Pinpoint the cell where the given text exists, returning its (x, y) midpoint coordinate. 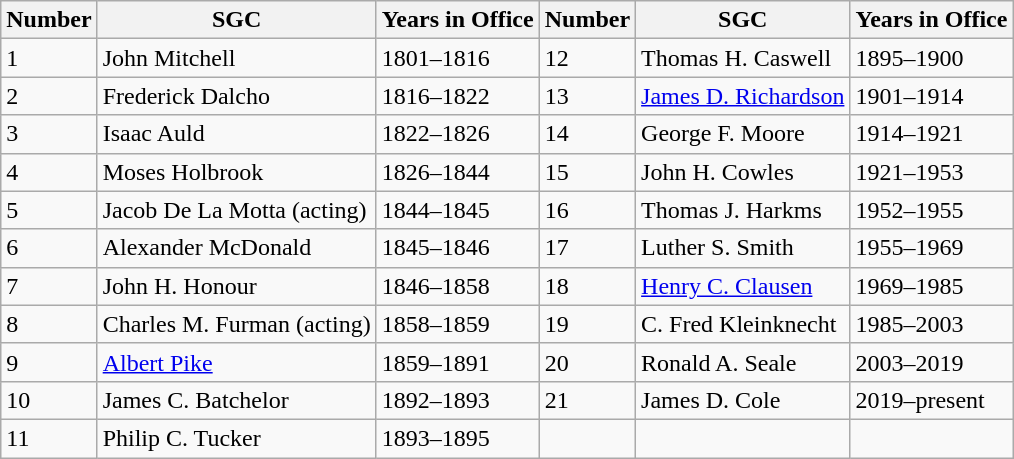
14 (587, 134)
2003–2019 (932, 362)
Henry C. Clausen (743, 286)
Philip C. Tucker (236, 438)
Moses Holbrook (236, 172)
2 (49, 96)
1952–1955 (932, 210)
1822–1826 (458, 134)
8 (49, 324)
Frederick Dalcho (236, 96)
1895–1900 (932, 58)
1826–1844 (458, 172)
12 (587, 58)
John Mitchell (236, 58)
1859–1891 (458, 362)
Albert Pike (236, 362)
13 (587, 96)
1893–1895 (458, 438)
11 (49, 438)
1969–1985 (932, 286)
1801–1816 (458, 58)
1985–2003 (932, 324)
1892–1893 (458, 400)
1845–1846 (458, 248)
5 (49, 210)
16 (587, 210)
2019–present (932, 400)
6 (49, 248)
John H. Cowles (743, 172)
1 (49, 58)
Alexander McDonald (236, 248)
James C. Batchelor (236, 400)
1921–1953 (932, 172)
1914–1921 (932, 134)
1955–1969 (932, 248)
1844–1845 (458, 210)
James D. Richardson (743, 96)
7 (49, 286)
10 (49, 400)
1816–1822 (458, 96)
4 (49, 172)
John H. Honour (236, 286)
Charles M. Furman (acting) (236, 324)
1858–1859 (458, 324)
James D. Cole (743, 400)
George F. Moore (743, 134)
3 (49, 134)
1901–1914 (932, 96)
Luther S. Smith (743, 248)
18 (587, 286)
21 (587, 400)
Jacob De La Motta (acting) (236, 210)
15 (587, 172)
17 (587, 248)
20 (587, 362)
Thomas J. Harkms (743, 210)
Ronald A. Seale (743, 362)
Isaac Auld (236, 134)
1846–1858 (458, 286)
9 (49, 362)
Thomas H. Caswell (743, 58)
C. Fred Kleinknecht (743, 324)
19 (587, 324)
